For the text-containing cell, return its midpoint in (x, y) coordinate format. 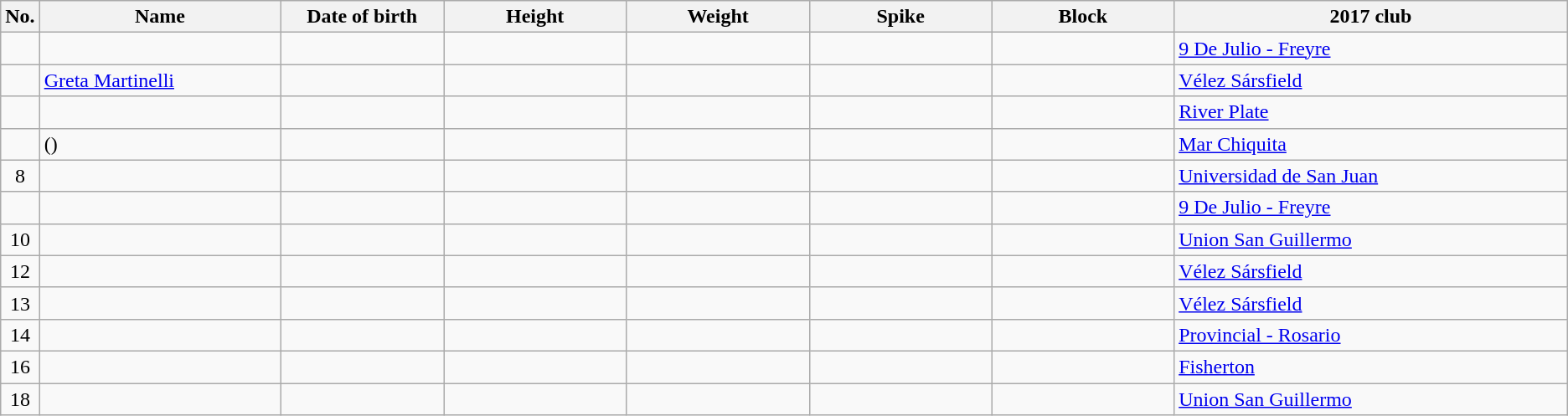
Provincial - Rosario (1371, 335)
18 (20, 399)
() (160, 144)
Height (535, 17)
8 (20, 176)
Mar Chiquita (1371, 144)
Date of birth (362, 17)
Greta Martinelli (160, 80)
Block (1083, 17)
Weight (719, 17)
13 (20, 303)
Name (160, 17)
14 (20, 335)
12 (20, 271)
No. (20, 17)
2017 club (1371, 17)
Fisherton (1371, 367)
River Plate (1371, 112)
10 (20, 239)
Spike (900, 17)
Universidad de San Juan (1371, 176)
16 (20, 367)
